Extract the [X, Y] coordinate from the center of the cell holding the provided text.  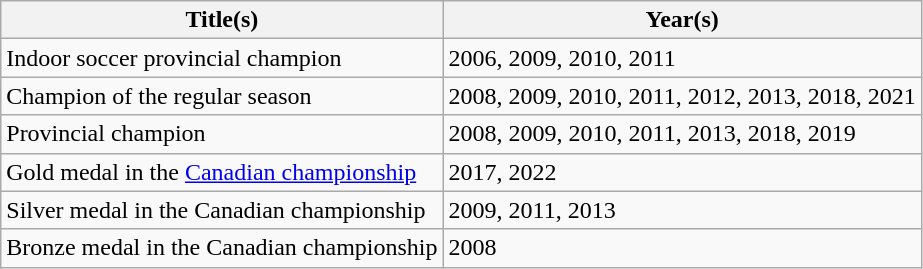
Title(s) [222, 20]
2008, 2009, 2010, 2011, 2013, 2018, 2019 [682, 134]
Gold medal in the Canadian championship [222, 172]
Bronze medal in the Canadian championship [222, 248]
Champion of the regular season [222, 96]
Provincial champion [222, 134]
2008, 2009, 2010, 2011, 2012, 2013, 2018, 2021 [682, 96]
Indoor soccer provincial champion [222, 58]
2009, 2011, 2013 [682, 210]
2008 [682, 248]
Year(s) [682, 20]
Silver medal in the Canadian championship [222, 210]
2017, 2022 [682, 172]
2006, 2009, 2010, 2011 [682, 58]
